Provide the [X, Y] coordinate of the cell's center where the given text is located.  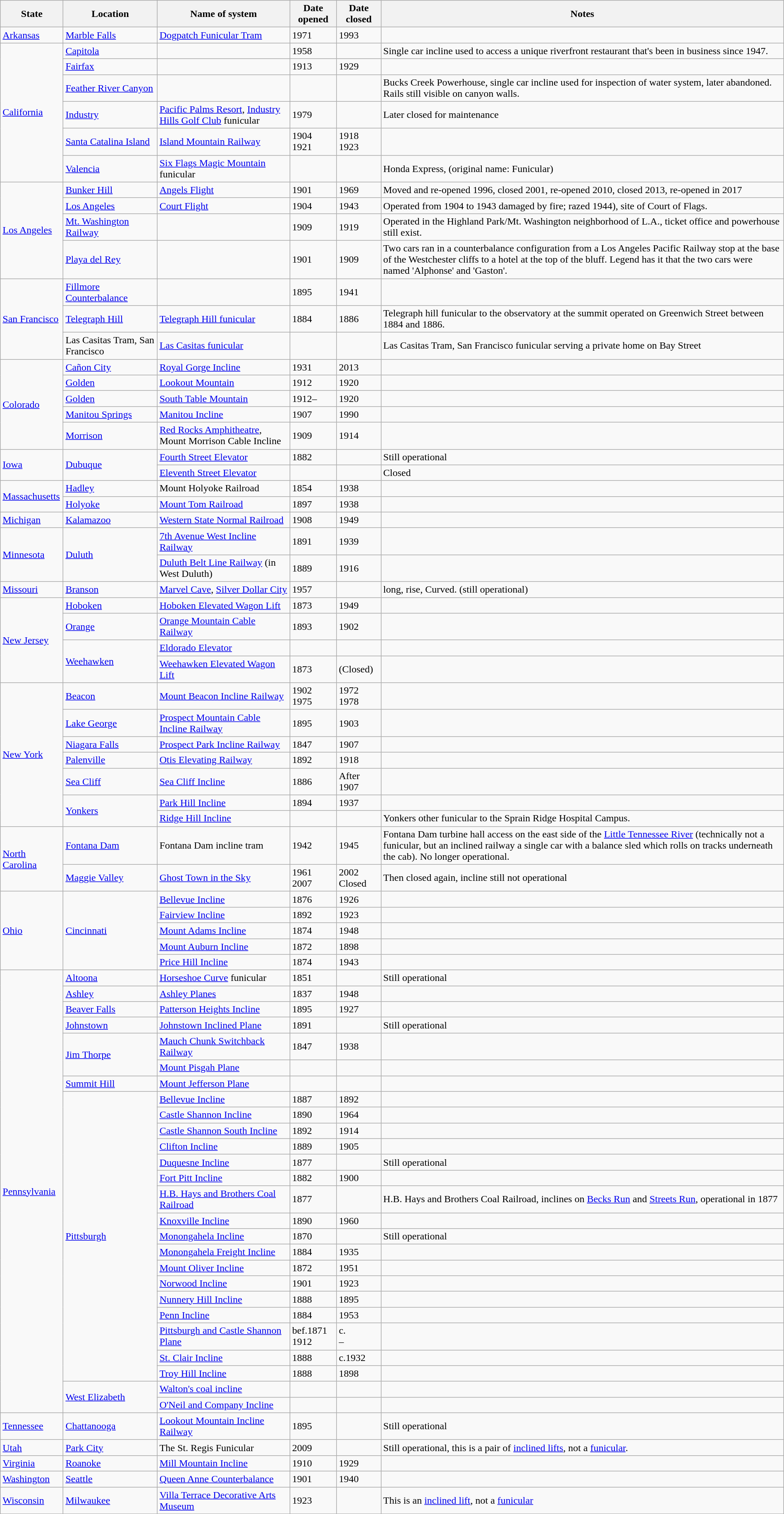
Moved and re-opened 1996, closed 2001, re-opened 2010, closed 2013, re-opened in 2017 [582, 190]
Prospect Mountain Cable Incline Railway [223, 723]
Roanoke [110, 1463]
Honda Express, (original name: Funicular) [582, 169]
Pennsylvania [32, 1192]
Duquesne Incline [223, 1162]
Fillmore Counterbalance [110, 292]
1918 [359, 760]
New York [32, 754]
1957 [313, 589]
Pittsburgh and Castle Shannon Plane [223, 1337]
1887 [313, 1099]
Monongahela Freight Incline [223, 1252]
Bunker Hill [110, 190]
1964 [359, 1115]
Date opened [313, 14]
Kalamazoo [110, 520]
Feather River Canyon [110, 88]
Western State Normal Railroad [223, 520]
Fort Pitt Incline [223, 1178]
Ridge Hill Incline [223, 818]
Missouri [32, 589]
Marble Falls [110, 35]
Walton's coal incline [223, 1389]
Duluth [110, 555]
Beacon [110, 696]
Knoxville Incline [223, 1220]
San Francisco [32, 319]
1876 [313, 899]
Johnstown [110, 1025]
Mount Pisgah Plane [223, 1068]
Mauch Chunk Switchback Railway [223, 1046]
1916 [359, 568]
19721978 [359, 696]
19021975 [313, 696]
Price Hill Incline [223, 962]
O'Neil and Company Incline [223, 1405]
1969 [359, 190]
Marvel Cave, Silver Dollar City [223, 589]
Yonkers [110, 811]
Ashley Planes [223, 994]
Las Casitas Tram, San Francisco funicular serving a private home on Bay Street [582, 346]
St. Clair Incline [223, 1358]
Lookout Mountain [223, 383]
1904 [313, 206]
1912– [313, 399]
Operated in the Highland Park/Mt. Washington neighborhood of L.A., ticket office and powerhouse still exist. [582, 227]
Later closed for maintenance [582, 115]
Penn Incline [223, 1315]
Hadley [110, 488]
19612007 [313, 878]
Duluth Belt Line Railway (in West Duluth) [223, 568]
1931 [313, 367]
1913 [313, 67]
Palenville [110, 760]
Summit Hill [110, 1083]
Castle Shannon Incline [223, 1115]
Castle Shannon South Incline [223, 1131]
Iowa [32, 465]
1927 [359, 1009]
1897 [313, 504]
Beaver Falls [110, 1009]
1935 [359, 1252]
1939 [359, 541]
Colorado [32, 404]
Monongahela Incline [223, 1237]
Las Casitas funicular [223, 346]
Fourth Street Elevator [223, 457]
Villa Terrace Decorative Arts Museum [223, 1500]
Telegraph Hill funicular [223, 319]
Park Hill Incline [223, 803]
Pittsburgh [110, 1237]
1990 [359, 414]
1912 [313, 383]
1941 [359, 292]
After 1907 [359, 782]
State [32, 14]
Fontana Dam [110, 845]
This is an inclined lift, not a funicular [582, 1500]
Weehawken [110, 662]
Patterson Heights Incline [223, 1009]
Hoboken Elevated Wagon Lift [223, 605]
1894 [313, 803]
Morrison [110, 436]
7th Avenue West Incline Railway [223, 541]
Telegraph Hill [110, 319]
Bucks Creek Powerhouse, single car incline used for inspection of water system, later abandoned. Rails still visible on canyon walls. [582, 88]
Seattle [110, 1479]
Industry [110, 115]
Minnesota [32, 555]
Location [110, 14]
Valencia [110, 169]
Massachusetts [32, 496]
Johnstown Inclined Plane [223, 1025]
1953 [359, 1315]
1951 [359, 1268]
Sea Cliff Incline [223, 782]
2009 [313, 1447]
Hoboken [110, 605]
Orange [110, 627]
Arkansas [32, 35]
Six Flags Magic Mountain funicular [223, 169]
Mt. Washington Railway [110, 227]
Still operational, this is a pair of inclined lifts, not a funicular. [582, 1447]
1910 [313, 1463]
Closed [582, 473]
H.B. Hays and Brothers Coal Railroad [223, 1199]
Eldorado Elevator [223, 648]
Operated from 1904 to 1943 damaged by fire; razed 1944), site of Court of Flags. [582, 206]
c.1932 [359, 1358]
1854 [313, 488]
Jim Thorpe [110, 1055]
Queen Anne Counterbalance [223, 1479]
1902 [359, 627]
1960 [359, 1220]
Court Flight [223, 206]
Las Casitas Tram, San Francisco [110, 346]
Prospect Park Incline Railway [223, 744]
Weehawken Elevated Wagon Lift [223, 669]
1908 [313, 520]
Clifton Incline [223, 1146]
Utah [32, 1447]
Washington [32, 1479]
1971 [313, 35]
Mount Tom Railroad [223, 504]
California [32, 112]
Manitou Incline [223, 414]
1870 [313, 1237]
Red Rocks Amphitheatre, Mount Morrison Cable Incline [223, 436]
1893 [313, 627]
Wisconsin [32, 1500]
Single car incline used to access a unique riverfront restaurant that's been in business since 1947. [582, 51]
Chattanooga [110, 1426]
1919 [359, 227]
Horseshoe Curve funicular [223, 978]
long, rise, Curved. (still operational) [582, 589]
South Table Mountain [223, 399]
Royal Gorge Incline [223, 367]
Yonkers other funicular to the Sprain Ridge Hospital Campus. [582, 818]
Mount Beacon Incline Railway [223, 696]
Island Mountain Railway [223, 141]
(Closed) [359, 669]
Mount Adams Incline [223, 930]
Tennessee [32, 1426]
Name of system [223, 14]
Fairview Incline [223, 915]
Norwood Incline [223, 1284]
Nunnery Hill Incline [223, 1299]
19041921 [313, 141]
1926 [359, 899]
Date closed [359, 14]
1851 [313, 978]
New Jersey [32, 640]
1945 [359, 845]
H.B. Hays and Brothers Coal Railroad, inclines on Becks Run and Streets Run, operational in 1877 [582, 1199]
Eleventh Street Elevator [223, 473]
2013 [359, 367]
1903 [359, 723]
Santa Catalina Island [110, 141]
Sea Cliff [110, 782]
Lake George [110, 723]
19181923 [359, 141]
1942 [313, 845]
1940 [359, 1479]
Mount Jefferson Plane [223, 1083]
1837 [313, 994]
Manitou Springs [110, 414]
Mill Mountain Incline [223, 1463]
Pacific Palms Resort, Industry Hills Golf Club funicular [223, 115]
Fontana Dam incline tram [223, 845]
1958 [313, 51]
Otis Elevating Railway [223, 760]
1993 [359, 35]
Notes [582, 14]
Ghost Town in the Sky [223, 878]
Troy Hill Incline [223, 1373]
Orange Mountain Cable Railway [223, 627]
c.– [359, 1337]
North Carolina [32, 859]
Mount Auburn Incline [223, 947]
Telegraph hill funicular to the observatory at the summit operated on Greenwich Street between 1884 and 1886. [582, 319]
bef.18711912 [313, 1337]
Maggie Valley [110, 878]
1979 [313, 115]
1905 [359, 1146]
Cincinnati [110, 930]
2002Closed [359, 878]
Park City [110, 1447]
Virginia [32, 1463]
Playa del Rey [110, 259]
Dubuque [110, 465]
1900 [359, 1178]
Dogpatch Funicular Tram [223, 35]
The St. Regis Funicular [223, 1447]
1937 [359, 803]
Niagara Falls [110, 744]
Fairfax [110, 67]
Cañon City [110, 367]
Then closed again, incline still not operational [582, 878]
Milwaukee [110, 1500]
Capitola [110, 51]
Altoona [110, 978]
Lookout Mountain Incline Railway [223, 1426]
Holyoke [110, 504]
Angels Flight [223, 190]
Ashley [110, 994]
Mount Holyoke Railroad [223, 488]
Michigan [32, 520]
Branson [110, 589]
West Elizabeth [110, 1397]
Ohio [32, 930]
Mount Oliver Incline [223, 1268]
